From the cell containing the given text, extract its center point as (x, y) coordinate. 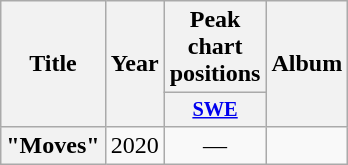
— (215, 145)
Title (53, 64)
"Moves" (53, 145)
SWE (215, 110)
Peak chart positions (215, 47)
Year (134, 64)
Album (307, 64)
2020 (134, 145)
